Determine the (x, y) coordinate at the center of the cell enclosing the given text.  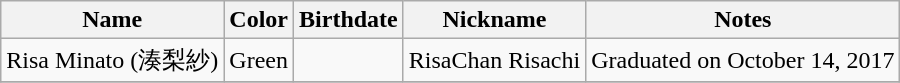
Birthdate (349, 20)
Notes (743, 20)
Name (112, 20)
RisaChan Risachi (494, 60)
Graduated on October 14, 2017 (743, 60)
Risa Minato (湊梨紗) (112, 60)
Color (259, 20)
Green (259, 60)
Nickname (494, 20)
